Search for the cell housing the specified text and yield its [X, Y] center coordinate. 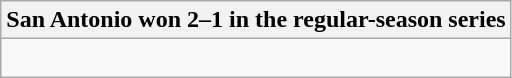
San Antonio won 2–1 in the regular-season series [256, 20]
